Search for the cell housing the specified text and yield its [x, y] center coordinate. 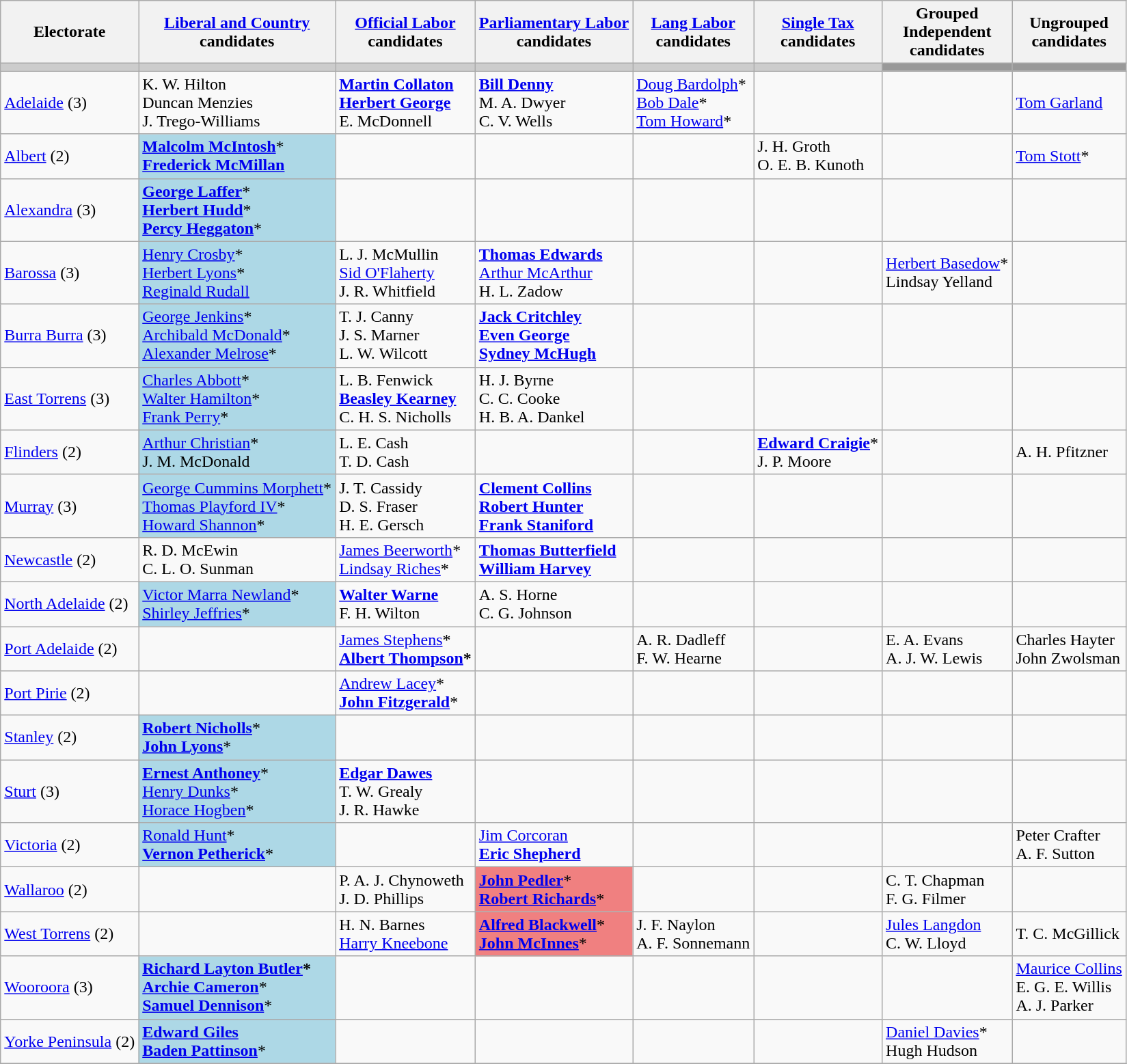
Yorke Peninsula (2) [70, 1041]
Martin CollatonHerbert GeorgeE. McDonnell [406, 103]
Andrew Lacey*John Fitzgerald* [406, 693]
Wallaroo (2) [70, 890]
H. J. ByrneC. C. CookeH. B. A. Dankel [554, 398]
J. T. CassidyD. S. FraserH. E. Gersch [406, 506]
A. S. HorneC. G. Johnson [554, 604]
Victor Marra Newland*Shirley Jeffries* [237, 604]
Official Labor candidates [406, 32]
Adelaide (3) [70, 103]
Victoria (2) [70, 845]
Peter CrafterA. F. Sutton [1069, 845]
Single Tax candidates [818, 32]
Ernest Anthoney*Henry Dunks*Horace Hogben* [237, 791]
John Pedler*Robert Richards* [554, 890]
A. R. DadleffF. W. Hearne [693, 648]
Clement CollinsRobert HunterFrank Staniford [554, 506]
Thomas ButterfieldWilliam Harvey [554, 559]
Tom Garland [1069, 103]
Burra Burra (3) [70, 336]
Arthur Christian*J. M. McDonald [237, 452]
Henry Crosby*Herbert Lyons*Reginald Rudall [237, 273]
T. J. CannyJ. S. MarnerL. W. Wilcott [406, 336]
P. A. J. ChynowethJ. D. Phillips [406, 890]
Maurice CollinsE. G. E. WillisA. J. Parker [1069, 987]
J. H. GrothO. E. B. Kunoth [818, 156]
Jules LangdonC. W. Lloyd [947, 933]
T. C. McGillick [1069, 933]
Doug Bardolph*Bob Dale* Tom Howard* [693, 103]
Alexandra (3) [70, 210]
East Torrens (3) [70, 398]
Daniel Davies*Hugh Hudson [947, 1041]
Albert (2) [70, 156]
L. B. FenwickBeasley KearneyC. H. S. Nicholls [406, 398]
Thomas EdwardsArthur McArthur H. L. Zadow [554, 273]
Alfred Blackwell*John McInnes* [554, 933]
Ronald Hunt*Vernon Petherick* [237, 845]
Edgar DawesT. W. GrealyJ. R. Hawke [406, 791]
George Laffer*Herbert Hudd*Percy Heggaton* [237, 210]
Sturt (3) [70, 791]
Herbert Basedow*Lindsay Yelland [947, 273]
Stanley (2) [70, 738]
L. E. Cash T. D. Cash [406, 452]
Murray (3) [70, 506]
Electorate [70, 32]
Charles Abbott*Walter Hamilton*Frank Perry* [237, 398]
Port Adelaide (2) [70, 648]
Port Pirie (2) [70, 693]
Robert Nicholls*John Lyons* [237, 738]
George Jenkins*Archibald McDonald*Alexander Melrose* [237, 336]
L. J. McMullinSid O'FlahertyJ. R. Whitfield [406, 273]
A. H. Pfitzner [1069, 452]
Grouped Independent candidates [947, 32]
Wooroora (3) [70, 987]
Charles HayterJohn Zwolsman [1069, 648]
North Adelaide (2) [70, 604]
Liberal and Country candidates [237, 32]
J. F. NaylonA. F. Sonnemann [693, 933]
Jack CritchleyEven GeorgeSydney McHugh [554, 336]
E. A. EvansA. J. W. Lewis [947, 648]
Edward GilesBaden Pattinson* [237, 1041]
James Stephens*Albert Thompson* [406, 648]
R. D. McEwinC. L. O. Sunman [237, 559]
Newcastle (2) [70, 559]
K. W. HiltonDuncan MenziesJ. Trego-Williams [237, 103]
Lang Labor candidates [693, 32]
Jim CorcoranEric Shepherd [554, 845]
Malcolm McIntosh*Frederick McMillan [237, 156]
Walter WarneF. H. Wilton [406, 604]
West Torrens (2) [70, 933]
Bill DennyM. A. DwyerC. V. Wells [554, 103]
Barossa (3) [70, 273]
Parliamentary Labor candidates [554, 32]
Edward Craigie*J. P. Moore [818, 452]
Ungrouped candidates [1069, 32]
H. N. BarnesHarry Kneebone [406, 933]
James Beerworth*Lindsay Riches* [406, 559]
Richard Layton Butler*Archie Cameron*Samuel Dennison* [237, 987]
George Cummins Morphett*Thomas Playford IV*Howard Shannon* [237, 506]
C. T. ChapmanF. G. Filmer [947, 890]
Tom Stott* [1069, 156]
Flinders (2) [70, 452]
